Locate the cell with the specified text and output its [x, y] center coordinate. 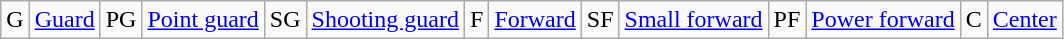
Point guard [203, 20]
PG [121, 20]
SF [600, 20]
Small forward [694, 20]
SG [285, 20]
PF [787, 20]
Shooting guard [385, 20]
Guard [64, 20]
C [974, 20]
F [476, 20]
G [15, 20]
Center [1024, 20]
Forward [535, 20]
Power forward [883, 20]
